Locate the cell with the specified text and output its (X, Y) center coordinate. 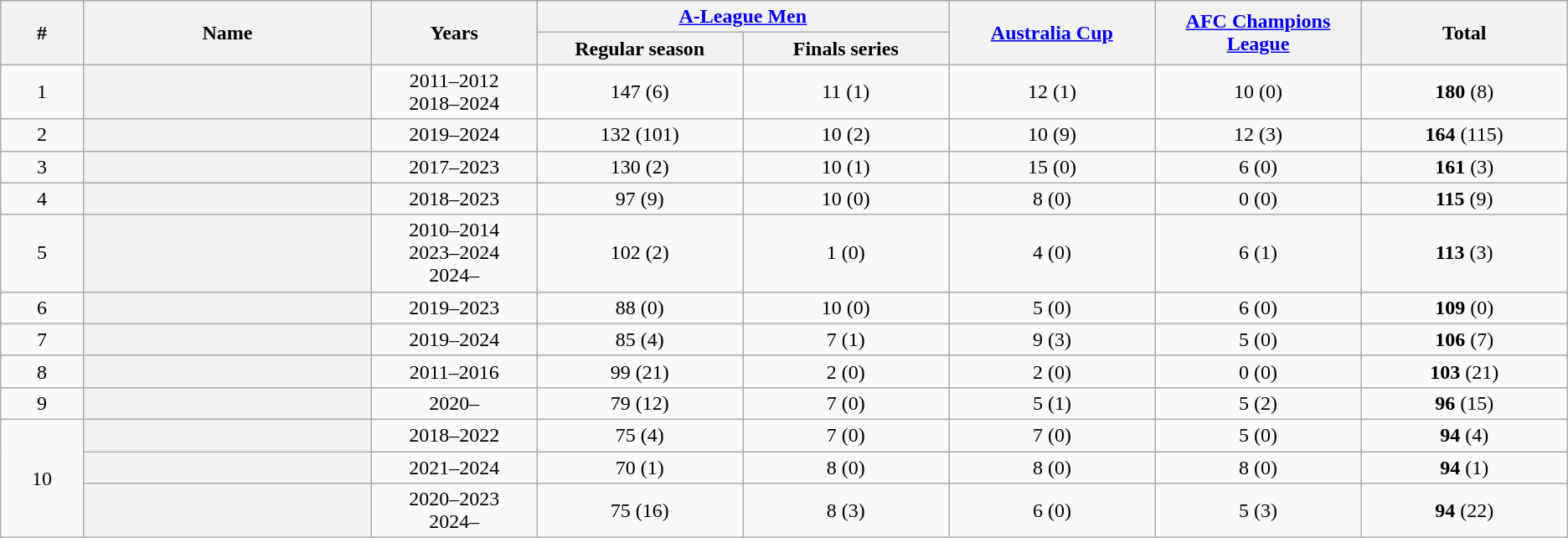
2018–2023 (454, 199)
4 (42, 199)
85 (4) (640, 339)
1 (42, 92)
5 (1) (1052, 403)
# (42, 33)
113 (3) (1464, 253)
2010–20142023–20242024– (454, 253)
99 (21) (640, 371)
10 (2) (846, 135)
8 (42, 371)
10 (1) (846, 167)
6 (1) (1258, 253)
7 (42, 339)
103 (21) (1464, 371)
2011–20122018–2024 (454, 92)
79 (12) (640, 403)
5 (2) (1258, 403)
2021–2024 (454, 467)
5 (42, 253)
130 (2) (640, 167)
106 (7) (1464, 339)
4 (0) (1052, 253)
97 (9) (640, 199)
Name (228, 33)
164 (115) (1464, 135)
70 (1) (640, 467)
Years (454, 33)
5 (3) (1258, 511)
88 (0) (640, 308)
2020– (454, 403)
102 (2) (640, 253)
180 (8) (1464, 92)
94 (22) (1464, 511)
115 (9) (1464, 199)
Regular season (640, 49)
Australia Cup (1052, 33)
11 (1) (846, 92)
147 (6) (640, 92)
2018–2022 (454, 435)
15 (0) (1052, 167)
132 (101) (640, 135)
12 (3) (1258, 135)
9 (42, 403)
75 (4) (640, 435)
2011–2016 (454, 371)
161 (3) (1464, 167)
109 (0) (1464, 308)
94 (1) (1464, 467)
AFC Champions League (1258, 33)
9 (3) (1052, 339)
2019–2023 (454, 308)
A-League Men (743, 17)
10 (9) (1052, 135)
2017–2023 (454, 167)
75 (16) (640, 511)
96 (15) (1464, 403)
2020–20232024– (454, 511)
1 (0) (846, 253)
12 (1) (1052, 92)
3 (42, 167)
7 (1) (846, 339)
Finals series (846, 49)
Total (1464, 33)
2 (42, 135)
10 (42, 478)
8 (3) (846, 511)
94 (4) (1464, 435)
6 (42, 308)
